Locate the cell with the specified text and output its [x, y] center coordinate. 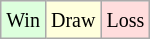
Loss [126, 20]
Win [24, 20]
Draw [72, 20]
